Find where the given text appears and provide that cell's center as (X, Y) coordinate. 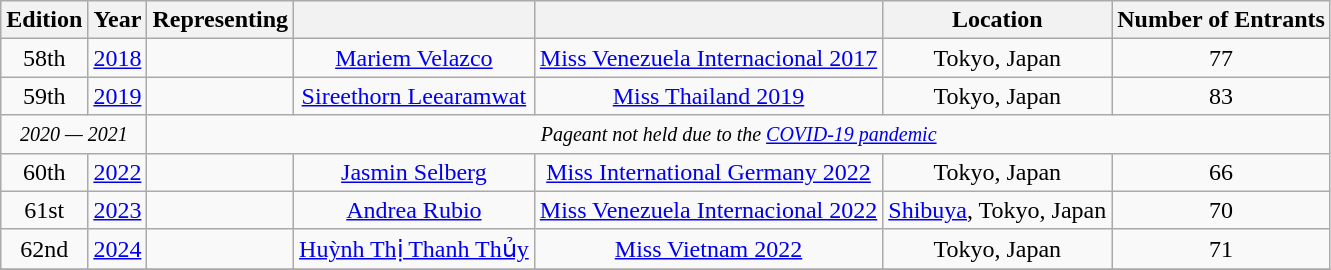
62nd (44, 249)
Miss Venezuela Internacional 2017 (708, 58)
2023 (118, 210)
71 (1222, 249)
2024 (118, 249)
70 (1222, 210)
Shibuya, Tokyo, Japan (998, 210)
2018 (118, 58)
Year (118, 20)
Pageant not held due to the COVID-19 pandemic (738, 134)
77 (1222, 58)
Andrea Rubio (414, 210)
83 (1222, 96)
Miss Vietnam 2022 (708, 249)
Edition (44, 20)
66 (1222, 172)
Huỳnh Thị Thanh Thủy (414, 249)
59th (44, 96)
61st (44, 210)
58th (44, 58)
Sireethorn Leearamwat (414, 96)
Jasmin Selberg (414, 172)
Representing (220, 20)
Location (998, 20)
2019 (118, 96)
Miss Thailand 2019 (708, 96)
Miss International Germany 2022 (708, 172)
60th (44, 172)
2022 (118, 172)
2020 — 2021 (74, 134)
Mariem Velazco (414, 58)
Miss Venezuela Internacional 2022 (708, 210)
Number of Entrants (1222, 20)
